Capture the cell that displays the provided text and extract its (X, Y) central coordinate. 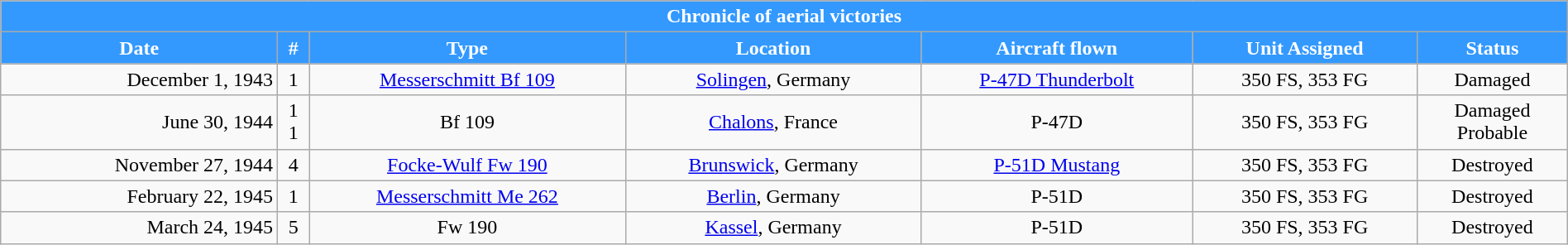
P-51D Mustang (1057, 165)
June 30, 1944 (139, 122)
Aircraft flown (1057, 48)
Messerschmitt Bf 109 (467, 79)
DamagedProbable (1493, 122)
Kassel, Germany (773, 228)
Damaged (1493, 79)
5 (294, 228)
Solingen, Germany (773, 79)
Berlin, Germany (773, 196)
P-47D Thunderbolt (1057, 79)
Location (773, 48)
December 1, 1943 (139, 79)
# (294, 48)
Type (467, 48)
Status (1493, 48)
4 (294, 165)
March 24, 1945 (139, 228)
Messerschmitt Me 262 (467, 196)
Fw 190 (467, 228)
Focke-Wulf Fw 190 (467, 165)
Date (139, 48)
11 (294, 122)
Unit Assigned (1305, 48)
February 22, 1945 (139, 196)
November 27, 1944 (139, 165)
Brunswick, Germany (773, 165)
Chronicle of aerial victories (784, 17)
Chalons, France (773, 122)
Bf 109 (467, 122)
P-47D (1057, 122)
